Pinpoint the cell where the given text exists, returning its (X, Y) midpoint coordinate. 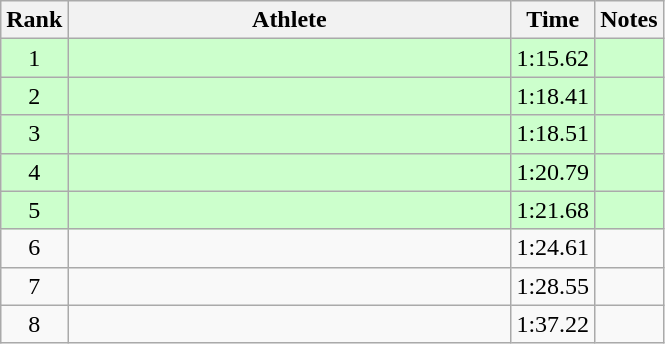
Rank (34, 20)
7 (34, 286)
1 (34, 58)
1:21.68 (553, 210)
1:24.61 (553, 248)
1:18.51 (553, 134)
Athlete (290, 20)
6 (34, 248)
5 (34, 210)
1:28.55 (553, 286)
1:15.62 (553, 58)
4 (34, 172)
8 (34, 324)
3 (34, 134)
2 (34, 96)
1:37.22 (553, 324)
1:20.79 (553, 172)
1:18.41 (553, 96)
Time (553, 20)
Notes (629, 20)
